Find where the given text appears and provide that cell's center as [X, Y] coordinate. 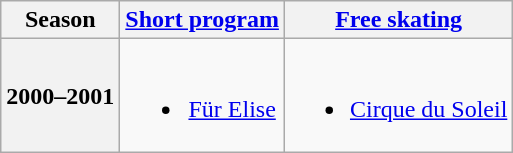
Cirque du Soleil [398, 96]
2000–2001 [60, 96]
Für Elise [202, 96]
Free skating [398, 20]
Short program [202, 20]
Season [60, 20]
